Return the [X, Y] coordinate for the center point of the cell that contains the specified text.  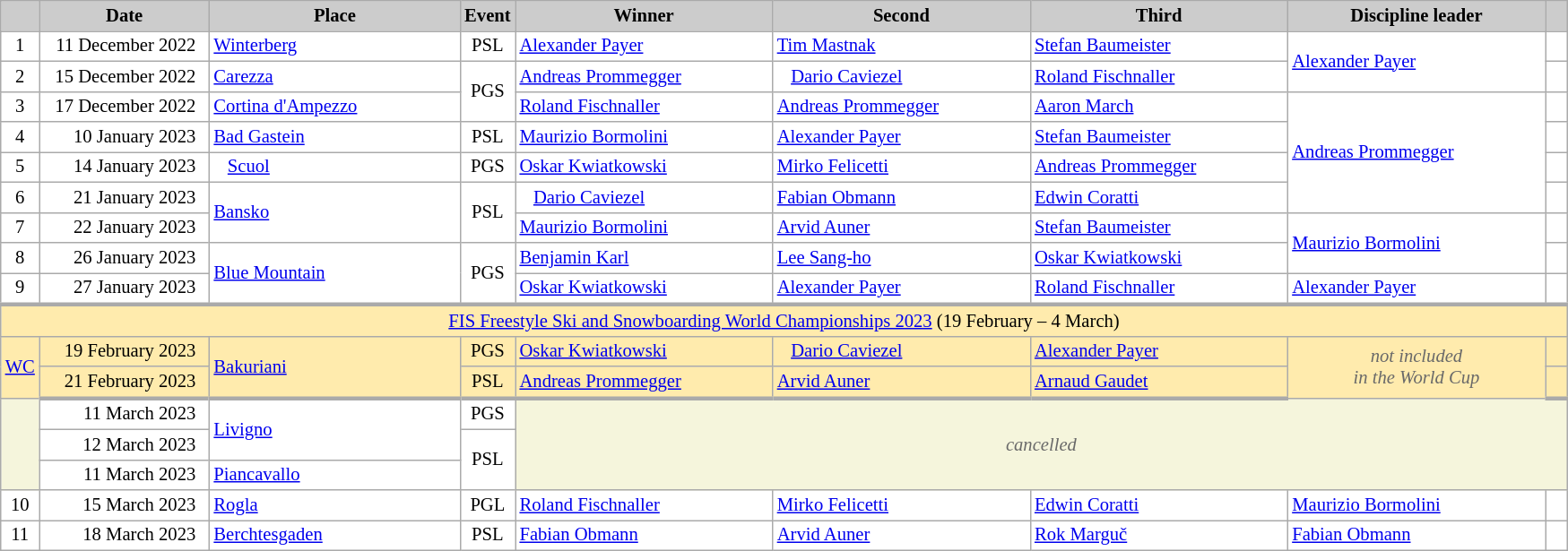
Aaron March [1158, 107]
not includedin the World Cup [1416, 367]
Piancavallo [334, 475]
12 March 2023 [125, 444]
21 January 2023 [125, 197]
11 December 2022 [125, 46]
Scuol [334, 167]
Cortina d'Ampezzo [334, 107]
Winterberg [334, 46]
Tim Mastnak [902, 46]
Winner [644, 15]
Bad Gastein [334, 137]
Second [902, 15]
Place [334, 15]
10 January 2023 [125, 137]
Event [488, 15]
WC [20, 367]
Blue Mountain [334, 272]
Third [1158, 15]
Arnaud Gaudet [1158, 382]
Benjamin Karl [644, 257]
Discipline leader [1416, 15]
Carezza [334, 76]
Rok Marguč [1158, 535]
FIS Freestyle Ski and Snowboarding World Championships 2023 (19 February – 4 March) [784, 321]
5 [20, 167]
15 December 2022 [125, 76]
22 January 2023 [125, 228]
Livigno [334, 428]
15 March 2023 [125, 504]
14 January 2023 [125, 167]
11 [20, 535]
Bansko [334, 212]
1 [20, 46]
2 [20, 76]
Berchtesgaden [334, 535]
Date [125, 15]
Rogla [334, 504]
Lee Sang-ho [902, 257]
3 [20, 107]
6 [20, 197]
27 January 2023 [125, 288]
26 January 2023 [125, 257]
7 [20, 228]
Bakuriani [334, 367]
9 [20, 288]
PGL [488, 504]
19 February 2023 [125, 351]
4 [20, 137]
8 [20, 257]
10 [20, 504]
18 March 2023 [125, 535]
17 December 2022 [125, 107]
21 February 2023 [125, 382]
cancelled [1042, 444]
